Capture the cell that displays the provided text and extract its [X, Y] central coordinate. 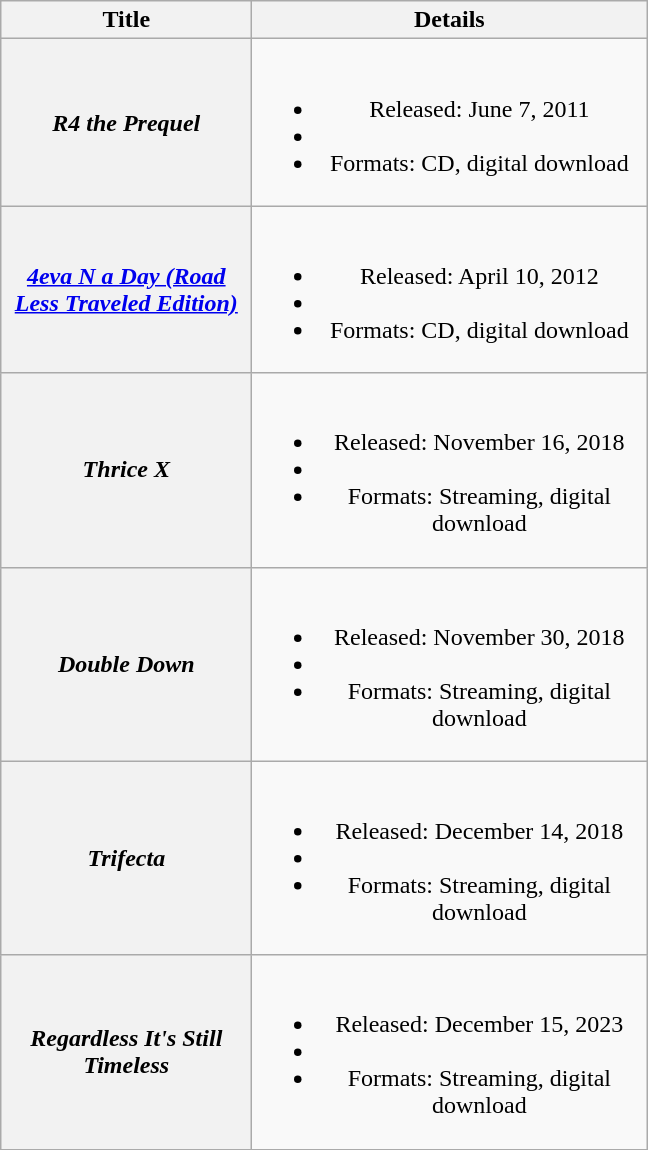
4eva N a Day (Road Less Traveled Edition) [126, 290]
Title [126, 20]
Released: April 10, 2012Formats: CD, digital download [450, 290]
Released: June 7, 2011Formats: CD, digital download [450, 122]
Regardless It's Still Timeless [126, 1052]
Released: December 14, 2018Formats: Streaming, digital download [450, 858]
Released: December 15, 2023Formats: Streaming, digital download [450, 1052]
Thrice X [126, 470]
Released: November 16, 2018Formats: Streaming, digital download [450, 470]
Trifecta [126, 858]
Details [450, 20]
Double Down [126, 664]
R4 the Prequel [126, 122]
Released: November 30, 2018Formats: Streaming, digital download [450, 664]
